Detect which cell encompasses the target text, then output its (X, Y) center coordinate. 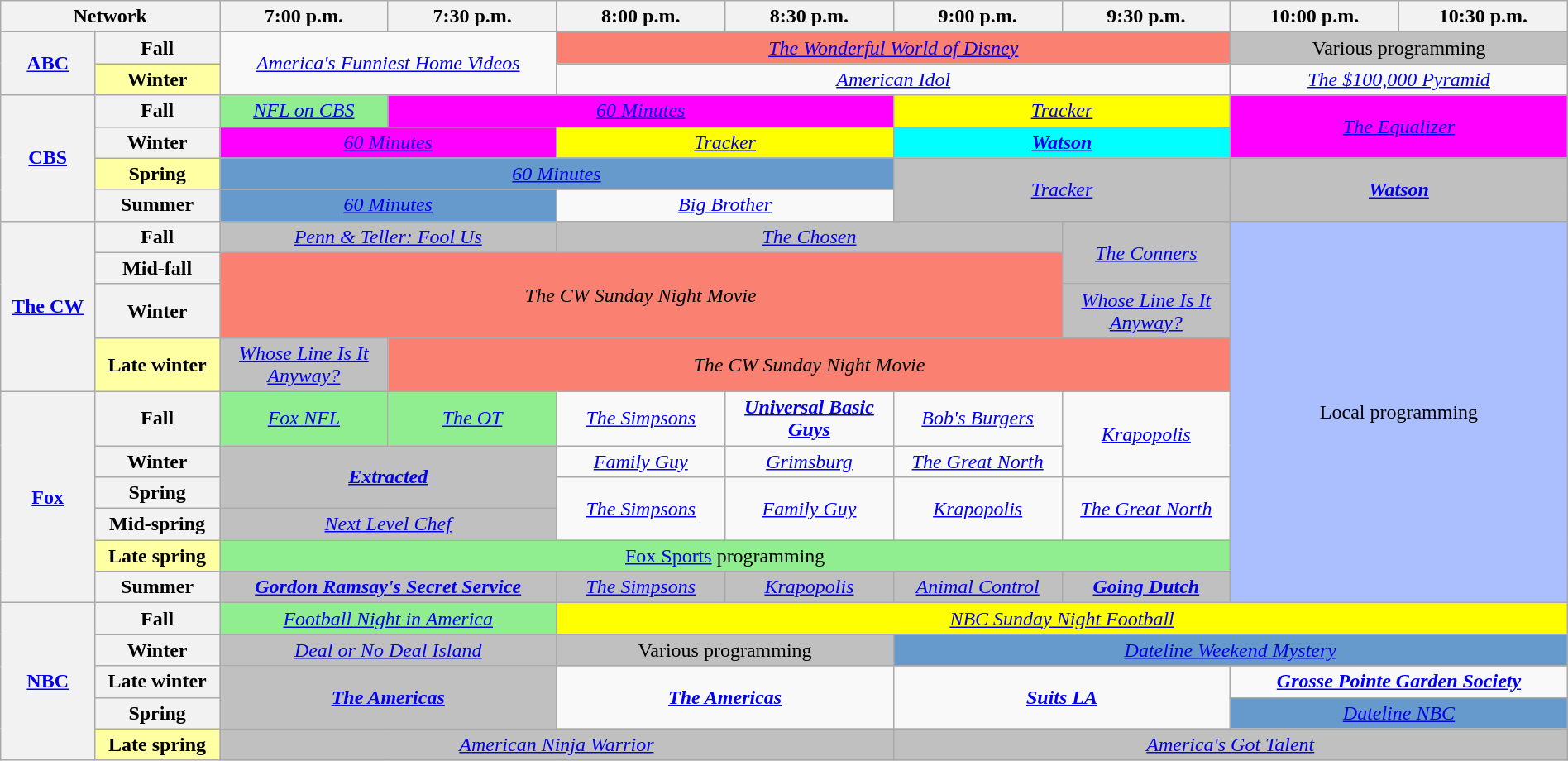
Local programming (1399, 412)
7:00 p.m. (304, 17)
Universal Basic Guys (810, 419)
Dateline Weekend Mystery (1231, 650)
Fox (48, 496)
The Conners (1146, 252)
The Wonderful World of Disney (893, 48)
The Equalizer (1399, 127)
America's Got Talent (1231, 744)
The Chosen (809, 237)
8:30 p.m. (810, 17)
Extracted (389, 476)
American Idol (893, 79)
American Ninja Warrior (557, 744)
Next Level Chef (389, 524)
Football Night in America (389, 619)
Penn & Teller: Fool Us (389, 237)
The $100,000 Pyramid (1399, 79)
NBC Sunday Night Football (1062, 619)
9:00 p.m. (978, 17)
NBC (48, 682)
ABC (48, 64)
Suits LA (1062, 697)
Grosse Pointe Garden Society (1399, 682)
Mid-fall (157, 268)
9:30 p.m. (1146, 17)
Dateline NBC (1399, 713)
Gordon Ramsay's Secret Service (389, 587)
America's Funniest Home Videos (389, 64)
The OT (472, 419)
The CW (48, 306)
Bob's Burgers (978, 419)
Mid-spring (157, 524)
Big Brother (724, 205)
Grimsburg (810, 461)
10:30 p.m. (1483, 17)
Deal or No Deal Island (389, 650)
CBS (48, 158)
Fox NFL (304, 419)
10:00 p.m. (1315, 17)
Fox Sports programming (725, 556)
NFL on CBS (304, 111)
8:00 p.m. (641, 17)
7:30 p.m. (472, 17)
Animal Control (978, 587)
Network (111, 17)
Going Dutch (1146, 587)
